Return [X, Y] of the center of cell containing provided text 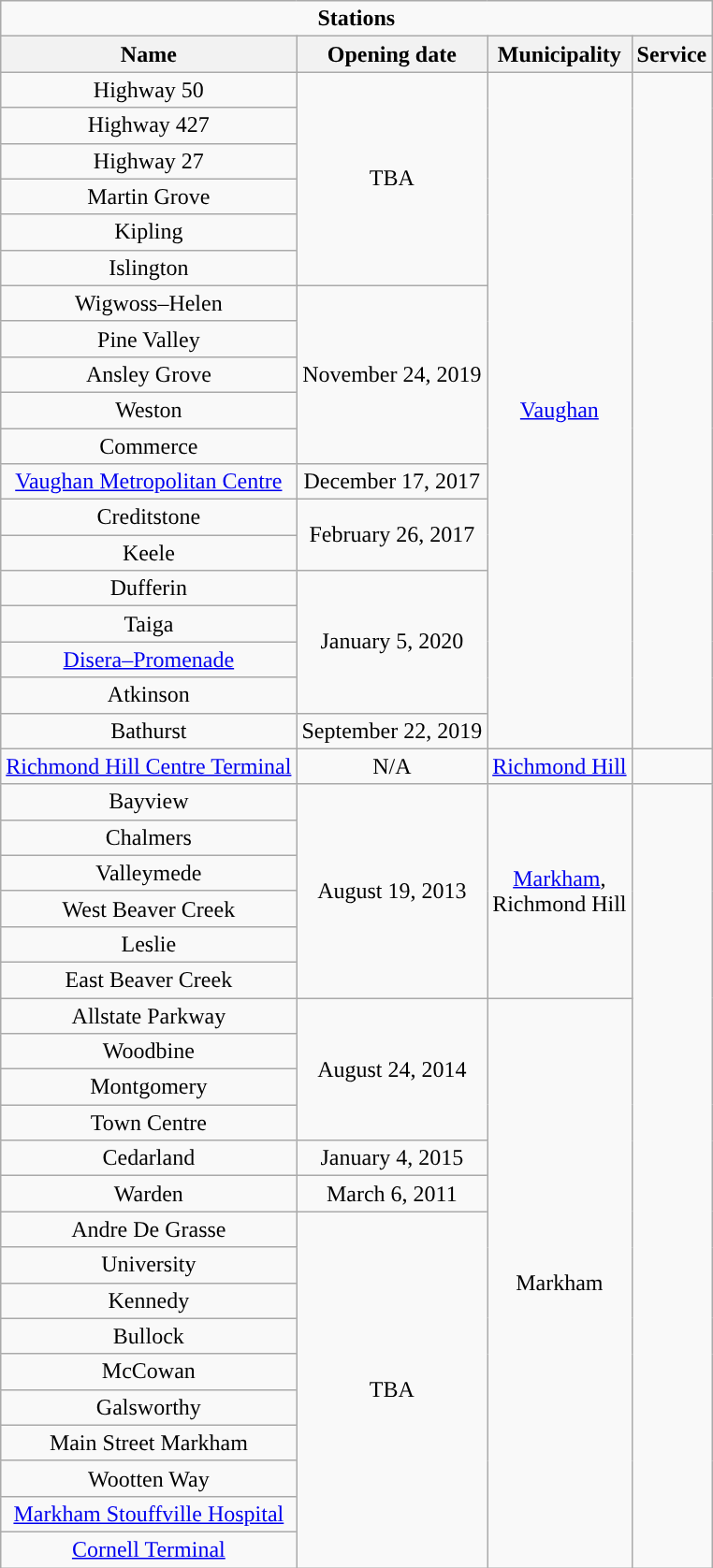
Vaughan [560, 410]
Wootten Way [149, 1478]
Highway 27 [149, 161]
December 17, 2017 [392, 482]
Montgomery [149, 1087]
Keele [149, 553]
Islington [149, 268]
Cornell Terminal [149, 1549]
Town Centre [149, 1123]
Woodbine [149, 1052]
University [149, 1265]
Valleymede [149, 873]
August 24, 2014 [392, 1068]
West Beaver Creek [149, 908]
Opening date [392, 54]
Municipality [560, 54]
Andre De Grasse [149, 1229]
Kennedy [149, 1300]
Taiga [149, 624]
Richmond Hill Centre Terminal [149, 766]
Main Street Markham [149, 1443]
Dufferin [149, 588]
Ansley Grove [149, 374]
Name [149, 54]
Chalmers [149, 837]
January 4, 2015 [392, 1158]
February 26, 2017 [392, 535]
Allstate Parkway [149, 1015]
East Beaver Creek [149, 980]
Service [672, 54]
March 6, 2011 [392, 1194]
Leslie [149, 944]
Cedarland [149, 1158]
Richmond Hill [560, 766]
McCowan [149, 1372]
Bullock [149, 1336]
Galsworthy [149, 1407]
Disera–Promenade [149, 660]
September 22, 2019 [392, 731]
Atkinson [149, 695]
Markham,Richmond Hill [560, 891]
January 5, 2020 [392, 642]
Wigwoss–Helen [149, 303]
Markham Stouffville Hospital [149, 1514]
Vaughan Metropolitan Centre [149, 482]
Pine Valley [149, 339]
N/A [392, 766]
Stations [356, 19]
Bayview [149, 802]
Markham [560, 1282]
Creditstone [149, 517]
Martin Grove [149, 196]
Bathurst [149, 731]
November 24, 2019 [392, 374]
Highway 427 [149, 125]
Kipling [149, 232]
Warden [149, 1194]
Weston [149, 410]
Commerce [149, 446]
August 19, 2013 [392, 891]
Highway 50 [149, 90]
